From the cell containing the given text, extract its center point as [X, Y] coordinate. 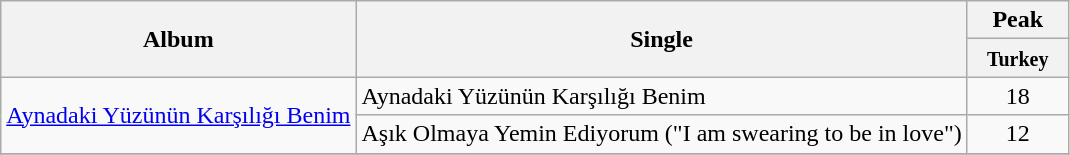
Aşık Olmaya Yemin Ediyorum ("I am swearing to be in love") [662, 134]
Single [662, 39]
Turkey [1018, 58]
18 [1018, 96]
Album [178, 39]
Peak [1018, 20]
12 [1018, 134]
